Return the (x, y) coordinate for the center point of the cell that contains the specified text.  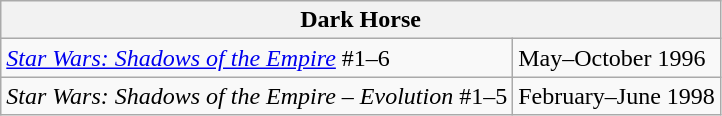
Star Wars: Shadows of the Empire #1–6 (257, 58)
Dark Horse (361, 20)
Star Wars: Shadows of the Empire – Evolution #1–5 (257, 96)
May–October 1996 (617, 58)
February–June 1998 (617, 96)
